Locate the cell with the specified text and output its (x, y) center coordinate. 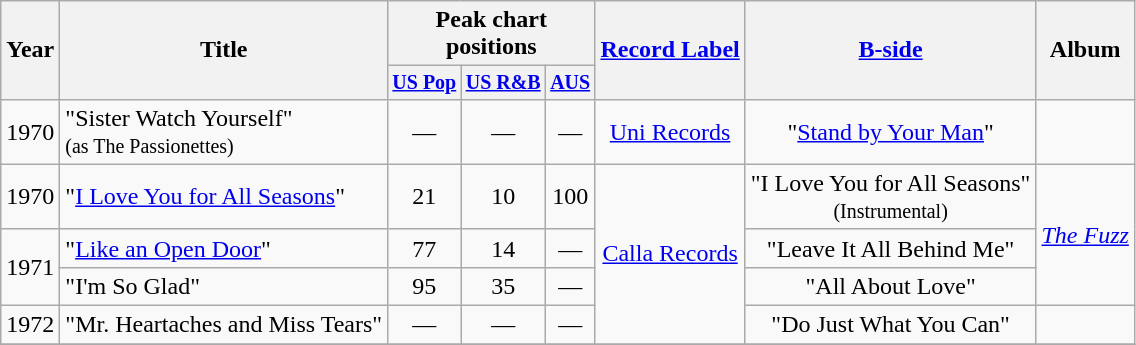
14 (503, 248)
"I Love You for All Seasons"(Instrumental) (890, 196)
95 (424, 286)
"I'm So Glad" (224, 286)
Uni Records (670, 132)
"Stand by Your Man" (890, 132)
Record Label (670, 50)
1972 (30, 325)
"Do Just What You Can" (890, 325)
US Pop (424, 82)
10 (503, 196)
1971 (30, 267)
"I Love You for All Seasons" (224, 196)
The Fuzz (1085, 234)
"Mr. Heartaches and Miss Tears" (224, 325)
Calla Records (670, 254)
Peak chartpositions (492, 34)
AUS (570, 82)
"All About Love" (890, 286)
35 (503, 286)
100 (570, 196)
Album (1085, 50)
B-side (890, 50)
Year (30, 50)
21 (424, 196)
"Leave It All Behind Me" (890, 248)
US R&B (503, 82)
"Sister Watch Yourself"(as The Passionettes) (224, 132)
"Like an Open Door" (224, 248)
Title (224, 50)
77 (424, 248)
